Identify which cell holds the provided text, then report its (x, y) central coordinate. 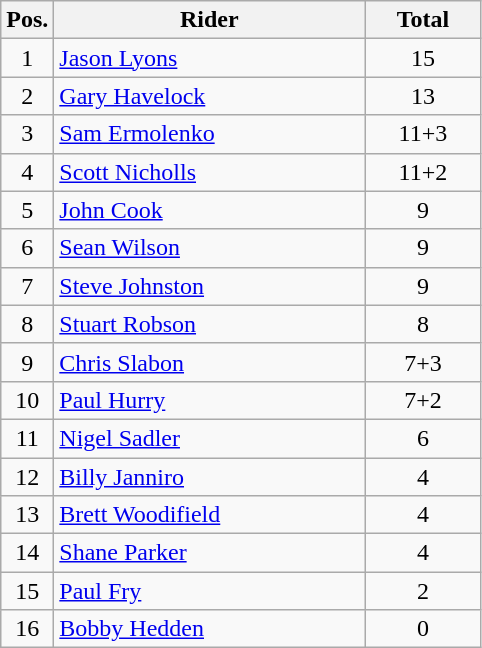
3 (28, 134)
7+2 (423, 400)
Paul Hurry (210, 400)
11+2 (423, 172)
Chris Slabon (210, 362)
Stuart Robson (210, 324)
7+3 (423, 362)
Scott Nicholls (210, 172)
Brett Woodifield (210, 515)
Billy Janniro (210, 477)
Paul Fry (210, 591)
Pos. (28, 20)
10 (28, 400)
John Cook (210, 210)
1 (28, 58)
Shane Parker (210, 553)
Jason Lyons (210, 58)
16 (28, 629)
Sean Wilson (210, 248)
11 (28, 438)
7 (28, 286)
0 (423, 629)
14 (28, 553)
Rider (210, 20)
Sam Ermolenko (210, 134)
11+3 (423, 134)
Steve Johnston (210, 286)
Total (423, 20)
5 (28, 210)
12 (28, 477)
Nigel Sadler (210, 438)
Bobby Hedden (210, 629)
Gary Havelock (210, 96)
